Determine the (x, y) coordinate at the center of the cell enclosing the given text.  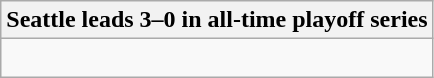
Seattle leads 3–0 in all-time playoff series (217, 20)
